Pinpoint the cell where the given text exists, returning its [x, y] midpoint coordinate. 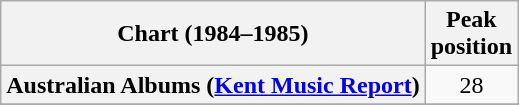
Chart (1984–1985) [213, 34]
Australian Albums (Kent Music Report) [213, 85]
28 [471, 85]
Peakposition [471, 34]
